Scan for the cell matching the given text and deliver its [X, Y] coordinate at center. 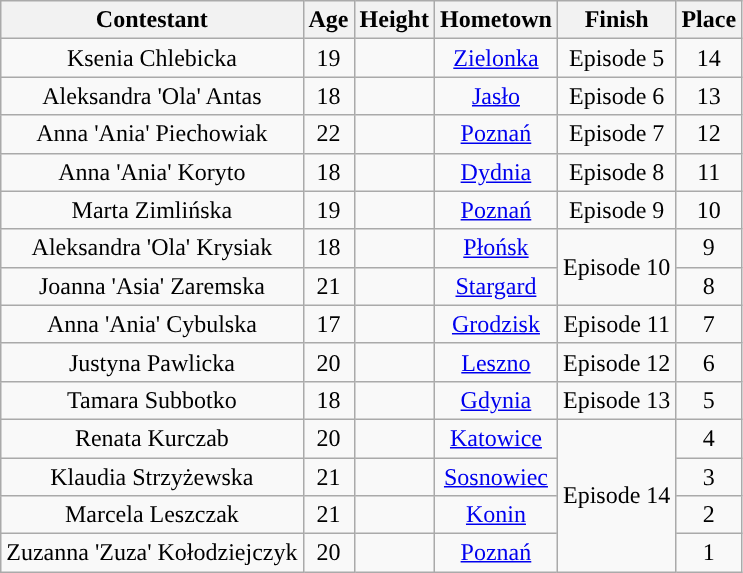
Height [394, 20]
Contestant [152, 20]
Joanna 'Asia' Zaremska [152, 286]
Justyna Pawlicka [152, 362]
Leszno [496, 362]
Anna 'Ania' Cybulska [152, 324]
6 [709, 362]
Stargard [496, 286]
Anna 'Ania' Piechowiak [152, 134]
Episode 13 [616, 400]
13 [709, 96]
Episode 7 [616, 134]
10 [709, 210]
Episode 12 [616, 362]
8 [709, 286]
1 [709, 553]
Anna 'Ania' Koryto [152, 172]
Grodzisk [496, 324]
Age [328, 20]
Place [709, 20]
Marcela Leszczak [152, 515]
5 [709, 400]
9 [709, 248]
Jasło [496, 96]
Episode 5 [616, 58]
Marta Zimlińska [152, 210]
Finish [616, 20]
Gdynia [496, 400]
14 [709, 58]
Klaudia Strzyżewska [152, 477]
Tamara Subbotko [152, 400]
Episode 8 [616, 172]
Płońsk [496, 248]
Zielonka [496, 58]
Hometown [496, 20]
11 [709, 172]
Episode 6 [616, 96]
Aleksandra 'Ola' Antas [152, 96]
Renata Kurczab [152, 438]
Zuzanna 'Zuza' Kołodziejczyk [152, 553]
12 [709, 134]
Konin [496, 515]
4 [709, 438]
Katowice [496, 438]
Episode 9 [616, 210]
Sosnowiec [496, 477]
Ksenia Chlebicka [152, 58]
2 [709, 515]
7 [709, 324]
Dydnia [496, 172]
3 [709, 477]
Aleksandra 'Ola' Krysiak [152, 248]
17 [328, 324]
Episode 14 [616, 495]
22 [328, 134]
Episode 11 [616, 324]
Episode 10 [616, 267]
